Provide the (X, Y) coordinate of the cell's center where the given text is located.  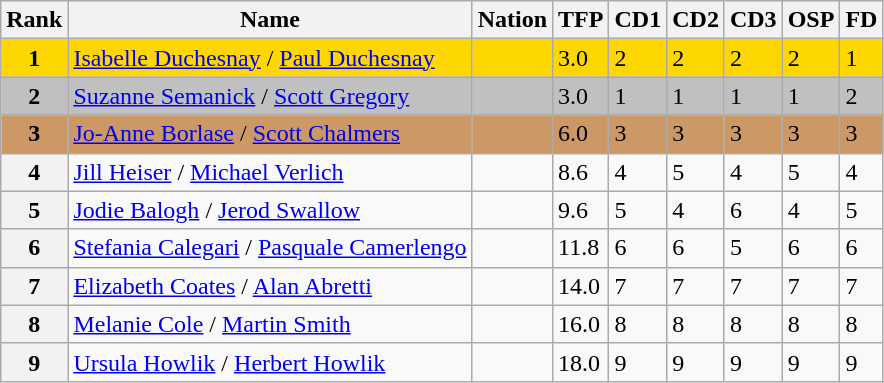
Jill Heiser / Michael Verlich (270, 172)
CD1 (638, 20)
6.0 (581, 134)
Jodie Balogh / Jerod Swallow (270, 210)
Isabelle Duchesnay / Paul Duchesnay (270, 58)
Rank (34, 20)
Name (270, 20)
Stefania Calegari / Pasquale Camerlengo (270, 248)
18.0 (581, 362)
Melanie Cole / Martin Smith (270, 324)
Jo-Anne Borlase / Scott Chalmers (270, 134)
16.0 (581, 324)
OSP (811, 20)
Ursula Howlik / Herbert Howlik (270, 362)
Suzanne Semanick / Scott Gregory (270, 96)
Nation (512, 20)
Elizabeth Coates / Alan Abretti (270, 286)
CD3 (753, 20)
CD2 (696, 20)
8.6 (581, 172)
FD (862, 20)
14.0 (581, 286)
9.6 (581, 210)
TFP (581, 20)
11.8 (581, 248)
